Search for the cell housing the specified text and yield its [X, Y] center coordinate. 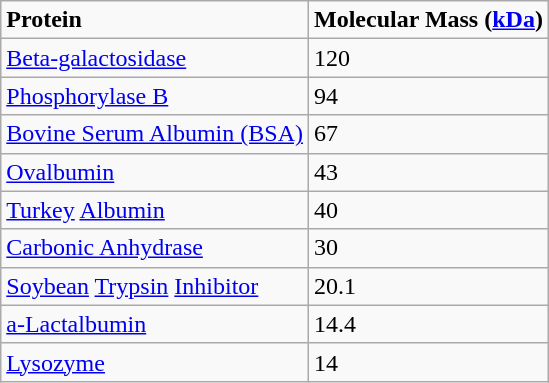
Soybean Trypsin Inhibitor [155, 286]
14.4 [428, 324]
Lysozyme [155, 362]
Phosphorylase B [155, 96]
43 [428, 172]
20.1 [428, 286]
Carbonic Anhydrase [155, 248]
14 [428, 362]
120 [428, 58]
a-Lactalbumin [155, 324]
94 [428, 96]
Beta-galactosidase [155, 58]
Turkey Albumin [155, 210]
40 [428, 210]
Molecular Mass (kDa) [428, 20]
67 [428, 134]
Protein [155, 20]
Bovine Serum Albumin (BSA) [155, 134]
30 [428, 248]
Ovalbumin [155, 172]
